Extract the [X, Y] coordinate from the center of the cell holding the provided text.  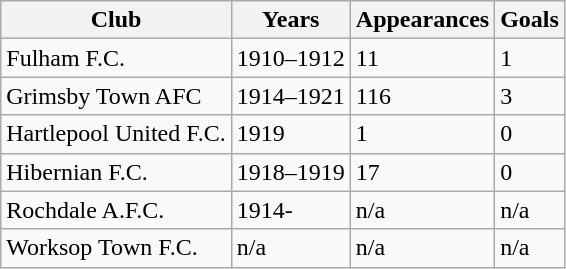
1910–1912 [290, 58]
11 [422, 58]
Fulham F.C. [116, 58]
1914- [290, 210]
1919 [290, 134]
Years [290, 20]
116 [422, 96]
1914–1921 [290, 96]
1918–1919 [290, 172]
Goals [530, 20]
3 [530, 96]
Rochdale A.F.C. [116, 210]
Hartlepool United F.C. [116, 134]
Hibernian F.C. [116, 172]
17 [422, 172]
Worksop Town F.C. [116, 248]
Appearances [422, 20]
Club [116, 20]
Grimsby Town AFC [116, 96]
